Return [x, y] of the center of cell containing provided text 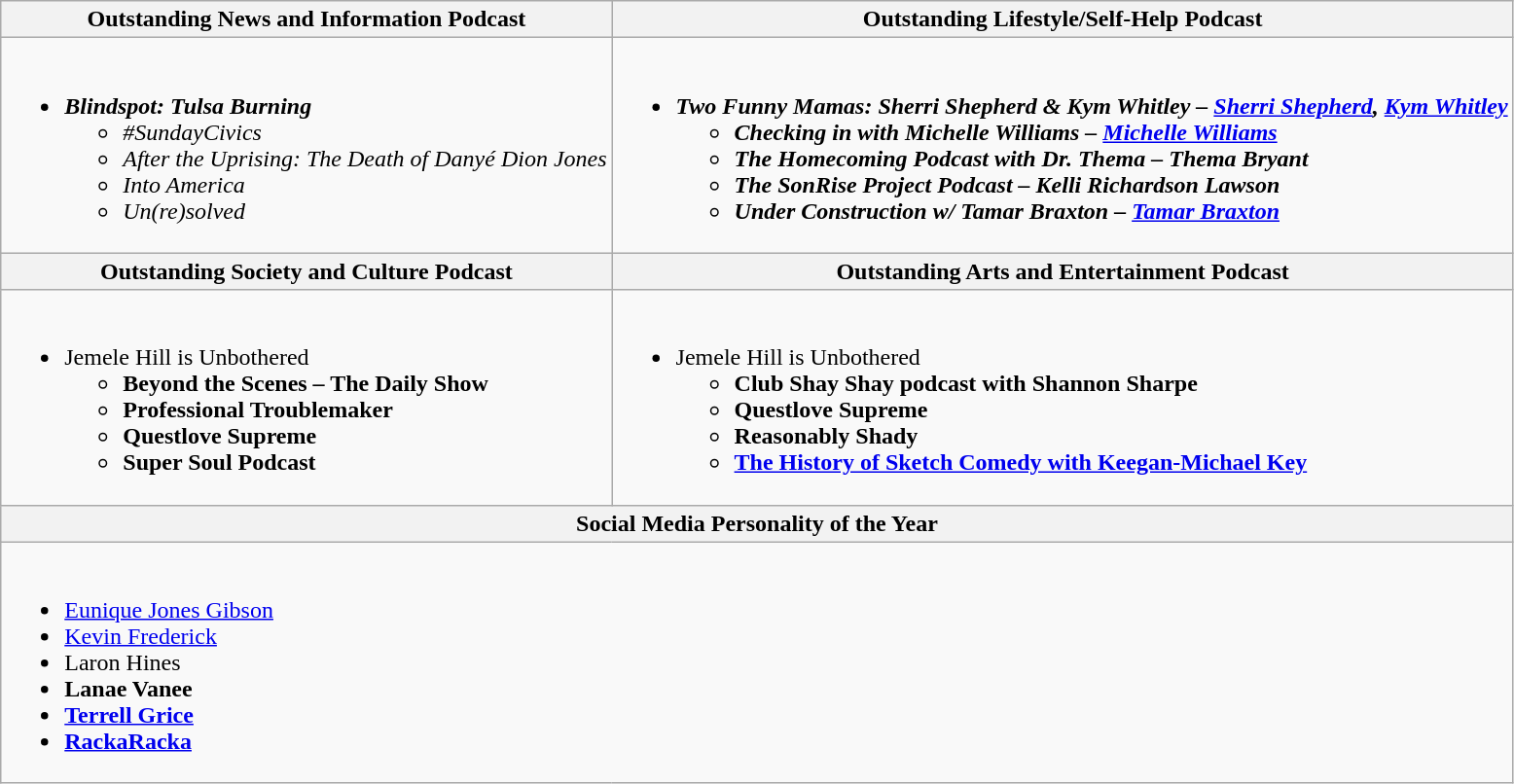
Outstanding Arts and Entertainment Podcast [1063, 271]
Outstanding Lifestyle/Self-Help Podcast [1063, 19]
Outstanding Society and Culture Podcast [306, 271]
Jemele Hill is UnbotheredBeyond the Scenes – The Daily ShowProfessional TroublemakerQuestlove SupremeSuper Soul Podcast [306, 397]
Social Media Personality of the Year [757, 523]
Blindspot: Tulsa Burning#SundayCivicsAfter the Uprising: The Death of Danyé Dion JonesInto AmericaUn(re)solved [306, 146]
Outstanding News and Information Podcast [306, 19]
Eunique Jones GibsonKevin FrederickLaron HinesLanae VaneeTerrell GriceRackaRacka [757, 662]
